Pinpoint the cell where the given text exists, returning its [x, y] midpoint coordinate. 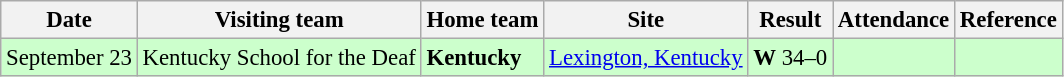
W 34–0 [790, 58]
Date [69, 20]
Visiting team [279, 20]
Lexington, Kentucky [646, 58]
Kentucky [482, 58]
Attendance [894, 20]
Kentucky School for the Deaf [279, 58]
Site [646, 20]
Result [790, 20]
September 23 [69, 58]
Reference [1009, 20]
Home team [482, 20]
